Scan for the cell matching the given text and deliver its (X, Y) coordinate at center. 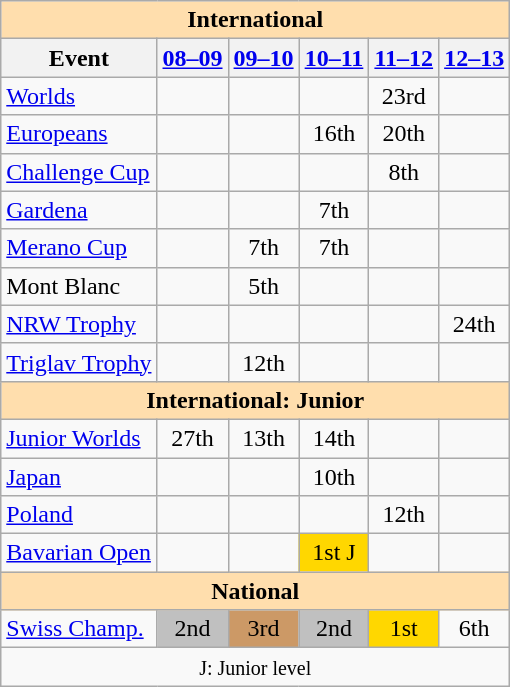
1st (404, 629)
J: Junior level (256, 667)
3rd (264, 629)
10th (334, 477)
8th (404, 172)
14th (334, 438)
Europeans (79, 134)
23rd (404, 96)
6th (474, 629)
12–13 (474, 58)
Japan (79, 477)
Gardena (79, 210)
Challenge Cup (79, 172)
Bavarian Open (79, 553)
NRW Trophy (79, 324)
International: Junior (256, 400)
5th (264, 286)
08–09 (192, 58)
Triglav Trophy (79, 362)
1st J (334, 553)
Swiss Champ. (79, 629)
16th (334, 134)
Worlds (79, 96)
Merano Cup (79, 248)
Mont Blanc (79, 286)
Event (79, 58)
20th (404, 134)
National (256, 591)
Junior Worlds (79, 438)
International (256, 20)
24th (474, 324)
09–10 (264, 58)
10–11 (334, 58)
Poland (79, 515)
11–12 (404, 58)
13th (264, 438)
27th (192, 438)
